Return [x, y] of the center of cell containing provided text 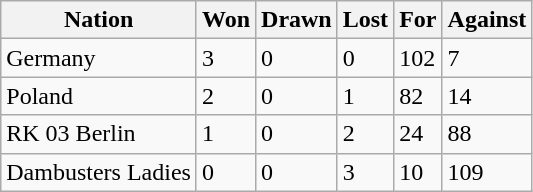
24 [418, 134]
Poland [99, 96]
Germany [99, 58]
Drawn [297, 20]
Against [487, 20]
102 [418, 58]
For [418, 20]
82 [418, 96]
Won [226, 20]
88 [487, 134]
7 [487, 58]
14 [487, 96]
10 [418, 172]
RK 03 Berlin [99, 134]
109 [487, 172]
Lost [365, 20]
Dambusters Ladies [99, 172]
Nation [99, 20]
